Capture the cell that displays the provided text and extract its (x, y) central coordinate. 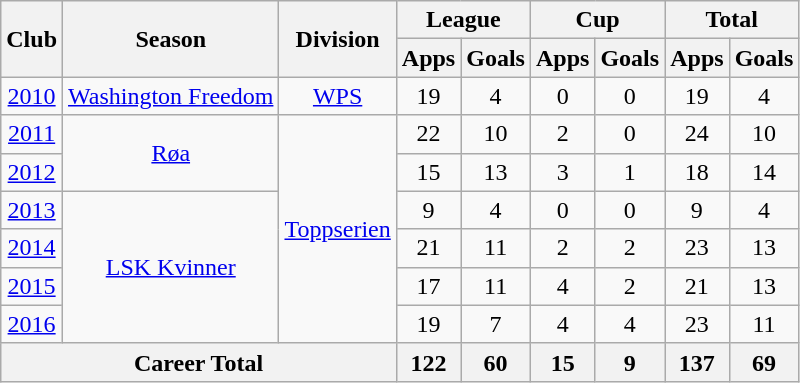
Cup (597, 20)
Røa (171, 153)
2012 (32, 172)
Total (732, 20)
17 (428, 286)
22 (428, 134)
LSK Kvinner (171, 267)
WPS (338, 96)
2013 (32, 210)
2011 (32, 134)
18 (697, 172)
2016 (32, 324)
1 (630, 172)
2015 (32, 286)
2010 (32, 96)
2014 (32, 248)
3 (562, 172)
7 (496, 324)
122 (428, 362)
Club (32, 39)
60 (496, 362)
Season (171, 39)
Career Total (199, 362)
137 (697, 362)
24 (697, 134)
League (463, 20)
Toppserien (338, 229)
Washington Freedom (171, 96)
14 (764, 172)
Division (338, 39)
69 (764, 362)
